Return [x, y] of the center of cell containing provided text 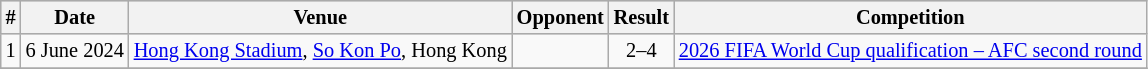
2026 FIFA World Cup qualification – AFC second round [910, 51]
Opponent [560, 17]
Hong Kong Stadium, So Kon Po, Hong Kong [320, 51]
Venue [320, 17]
Result [642, 17]
2–4 [642, 51]
Competition [910, 17]
# [11, 17]
Date [75, 17]
6 June 2024 [75, 51]
1 [11, 51]
